Return the (X, Y) coordinate for the center point of the cell that contains the specified text.  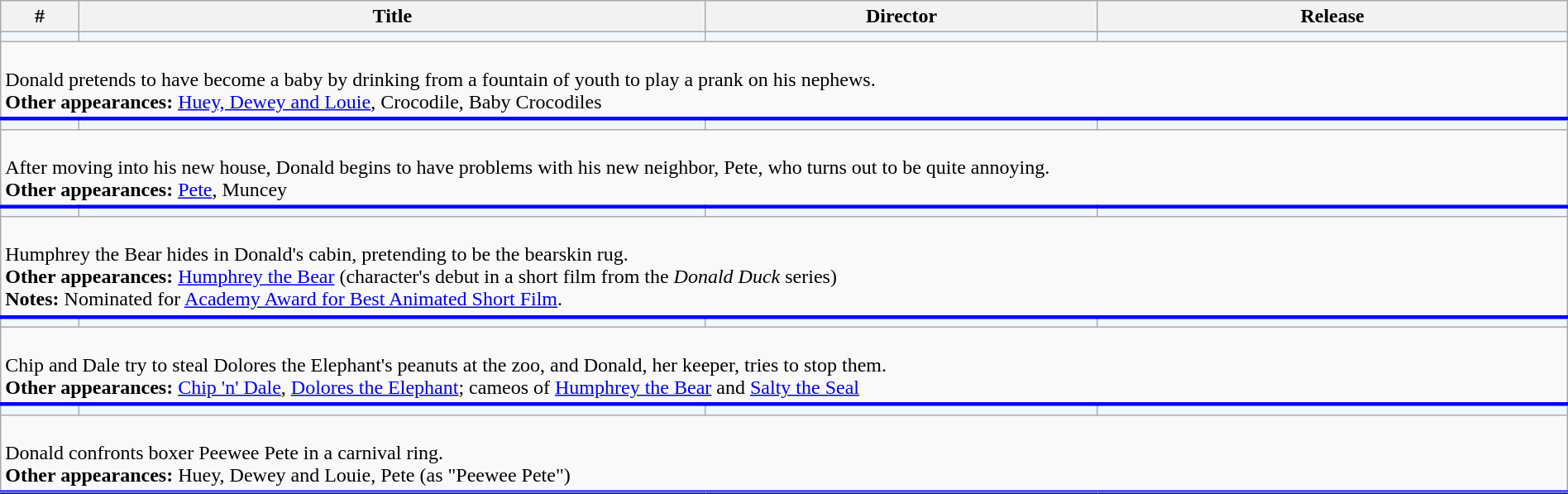
Title (392, 17)
Donald confronts boxer Peewee Pete in a carnival ring.Other appearances: Huey, Dewey and Louie, Pete (as "Peewee Pete") (784, 453)
Release (1332, 17)
# (40, 17)
Director (901, 17)
